Capture the cell that displays the provided text and extract its [X, Y] central coordinate. 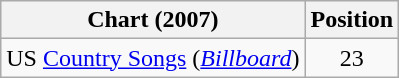
US Country Songs (Billboard) [153, 58]
23 [352, 58]
Chart (2007) [153, 20]
Position [352, 20]
